Scan for the cell matching the given text and deliver its (X, Y) coordinate at center. 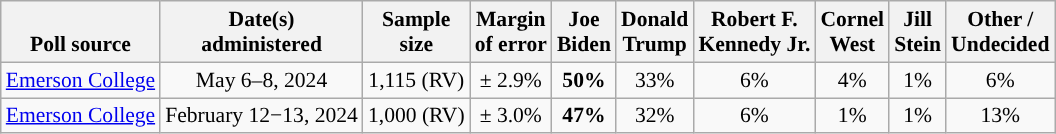
February 12−13, 2024 (262, 116)
47% (584, 116)
13% (1000, 116)
JillStein (918, 32)
4% (852, 80)
33% (654, 80)
50% (584, 80)
May 6–8, 2024 (262, 80)
± 3.0% (511, 116)
JoeBiden (584, 32)
Samplesize (416, 32)
Poll source (80, 32)
DonaldTrump (654, 32)
Robert F.Kennedy Jr. (754, 32)
CornelWest (852, 32)
Other /Undecided (1000, 32)
Marginof error (511, 32)
± 2.9% (511, 80)
Date(s)administered (262, 32)
1,115 (RV) (416, 80)
32% (654, 116)
1,000 (RV) (416, 116)
